Determine the [x, y] coordinate at the center of the cell enclosing the given text.  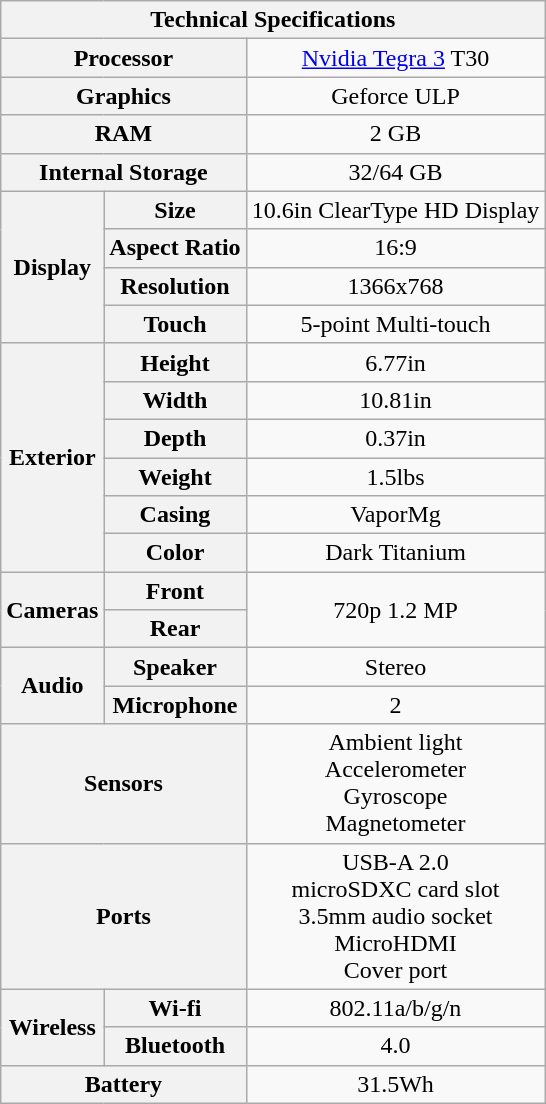
Processor [124, 58]
Internal Storage [124, 172]
Audio [52, 686]
Height [175, 362]
Bluetooth [175, 1046]
Sensors [124, 784]
Wireless [52, 1027]
Weight [175, 477]
720p 1.2 MP [396, 610]
10.81in [396, 400]
Dark Titanium [396, 553]
Speaker [175, 667]
31.5Wh [396, 1084]
0.37in [396, 438]
USB-A 2.0microSDXC card slot3.5mm audio socketMicroHDMICover port [396, 916]
32/64 GB [396, 172]
802.11a/b/g/n [396, 1008]
Casing [175, 515]
Microphone [175, 705]
10.6in ClearType HD Display [396, 210]
Ambient lightAccelerometerGyroscopeMagnetometer [396, 784]
Exterior [52, 457]
6.77in [396, 362]
Size [175, 210]
Display [52, 267]
4.0 [396, 1046]
Battery [124, 1084]
Nvidia Tegra 3 T30 [396, 58]
Technical Specifications [273, 20]
1.5lbs [396, 477]
Touch [175, 324]
Width [175, 400]
2 [396, 705]
Cameras [52, 610]
5-point Multi-touch [396, 324]
Front [175, 591]
Ports [124, 916]
RAM [124, 134]
Depth [175, 438]
Color [175, 553]
Aspect Ratio [175, 248]
Rear [175, 629]
Stereo [396, 667]
Resolution [175, 286]
16:9 [396, 248]
VaporMg [396, 515]
Geforce ULP [396, 96]
2 GB [396, 134]
Graphics [124, 96]
1366x768 [396, 286]
Wi-fi [175, 1008]
